Find where the given text appears and provide that cell's center as (x, y) coordinate. 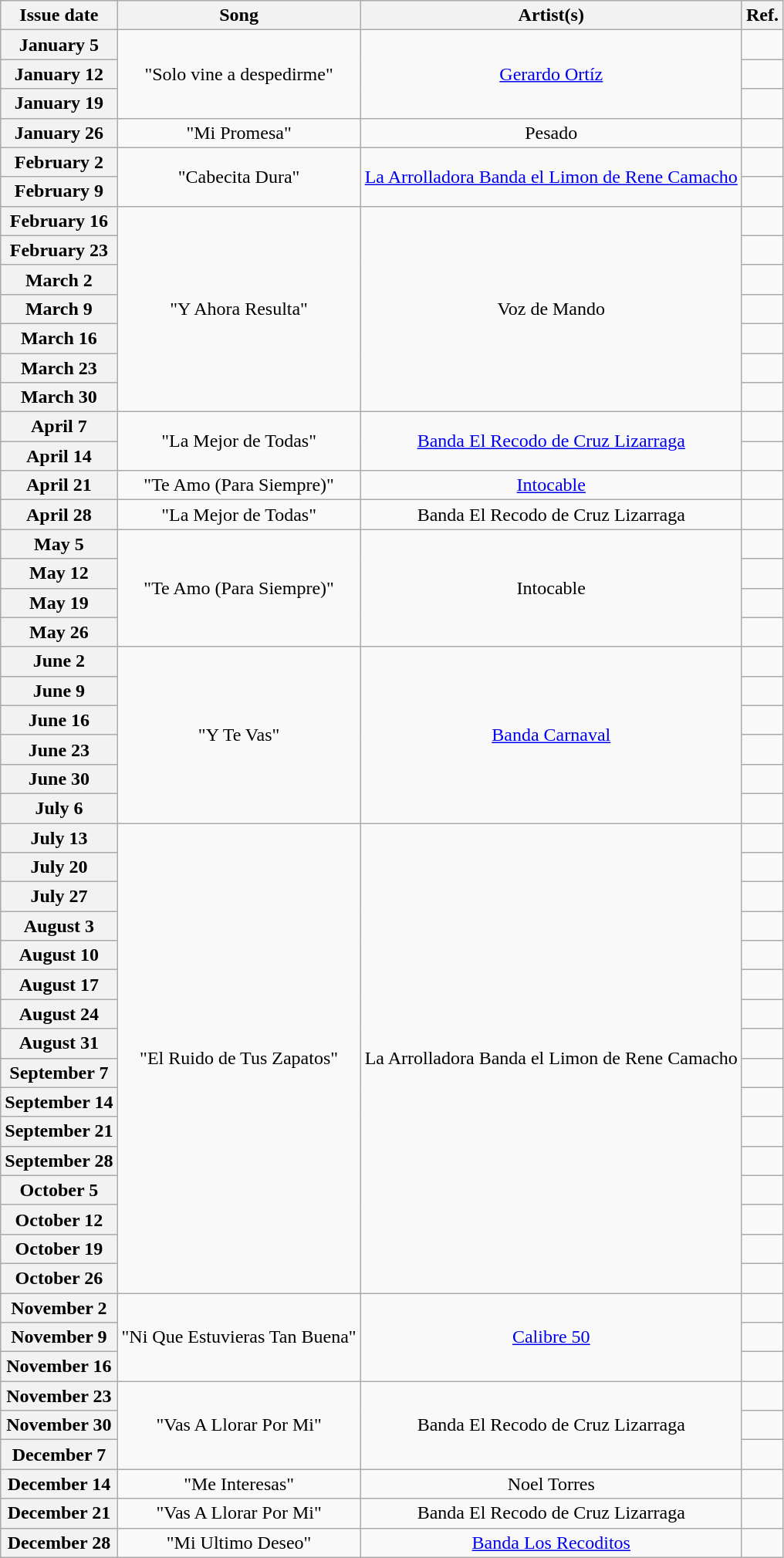
April 28 (59, 515)
"Me Interesas" (239, 1484)
May 12 (59, 573)
"Mi Promesa" (239, 133)
January 5 (59, 45)
July 13 (59, 837)
Noel Torres (551, 1484)
November 2 (59, 1308)
September 14 (59, 1102)
November 30 (59, 1425)
December 28 (59, 1543)
"Mi Ultimo Deseo" (239, 1543)
April 21 (59, 485)
Banda Carnaval (551, 735)
November 23 (59, 1396)
"El Ruido de Tus Zapatos" (239, 1057)
October 26 (59, 1278)
"Ni Que Estuvieras Tan Buena" (239, 1337)
August 10 (59, 955)
Pesado (551, 133)
March 9 (59, 309)
March 23 (59, 368)
February 23 (59, 250)
December 21 (59, 1513)
Artist(s) (551, 15)
March 30 (59, 397)
Voz de Mando (551, 309)
October 19 (59, 1249)
April 14 (59, 456)
January 26 (59, 133)
"Solo vine a despedirme" (239, 74)
October 5 (59, 1190)
June 2 (59, 661)
May 26 (59, 632)
August 24 (59, 1014)
July 20 (59, 867)
June 9 (59, 691)
March 16 (59, 338)
November 9 (59, 1337)
August 17 (59, 985)
Gerardo Ortíz (551, 74)
February 16 (59, 221)
"Cabecita Dura" (239, 177)
January 19 (59, 103)
June 16 (59, 720)
February 2 (59, 162)
"Y Ahora Resulta" (239, 309)
August 31 (59, 1043)
Banda Los Recoditos (551, 1543)
Calibre 50 (551, 1337)
Issue date (59, 15)
August 3 (59, 926)
Song (239, 15)
July 27 (59, 897)
September 21 (59, 1131)
"Y Te Vas" (239, 735)
November 16 (59, 1367)
February 9 (59, 191)
April 7 (59, 427)
May 5 (59, 544)
June 23 (59, 749)
December 7 (59, 1455)
June 30 (59, 779)
July 6 (59, 808)
January 12 (59, 74)
October 12 (59, 1219)
September 7 (59, 1073)
Ref. (762, 15)
December 14 (59, 1484)
May 19 (59, 603)
September 28 (59, 1161)
March 2 (59, 279)
